Return [x, y] of the center of cell containing provided text 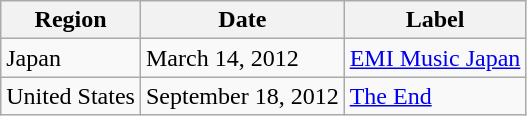
Region [71, 20]
The End [435, 96]
Date [242, 20]
September 18, 2012 [242, 96]
EMI Music Japan [435, 58]
March 14, 2012 [242, 58]
Label [435, 20]
United States [71, 96]
Japan [71, 58]
